Locate the cell with the specified text and output its [x, y] center coordinate. 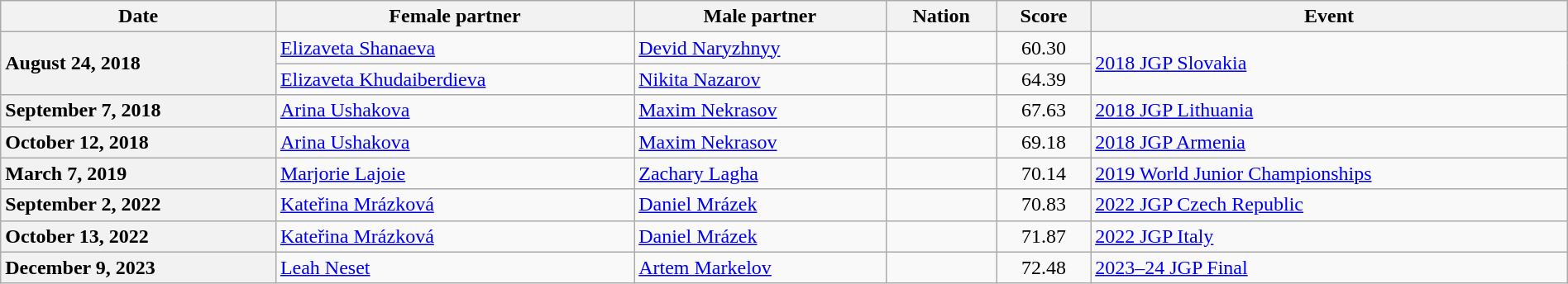
Devid Naryzhnyy [760, 48]
March 7, 2019 [139, 173]
Artem Markelov [760, 267]
Zachary Lagha [760, 173]
Female partner [455, 17]
2018 JGP Slovakia [1330, 64]
2022 JGP Czech Republic [1330, 205]
67.63 [1044, 111]
October 13, 2022 [139, 236]
60.30 [1044, 48]
69.18 [1044, 142]
September 7, 2018 [139, 111]
Nikita Nazarov [760, 79]
August 24, 2018 [139, 64]
Male partner [760, 17]
70.83 [1044, 205]
Score [1044, 17]
Event [1330, 17]
2019 World Junior Championships [1330, 173]
2018 JGP Armenia [1330, 142]
Leah Neset [455, 267]
Elizaveta Shanaeva [455, 48]
70.14 [1044, 173]
Date [139, 17]
Elizaveta Khudaiberdieva [455, 79]
2022 JGP Italy [1330, 236]
71.87 [1044, 236]
December 9, 2023 [139, 267]
Nation [941, 17]
72.48 [1044, 267]
Marjorie Lajoie [455, 173]
64.39 [1044, 79]
October 12, 2018 [139, 142]
2023–24 JGP Final [1330, 267]
September 2, 2022 [139, 205]
2018 JGP Lithuania [1330, 111]
